Search for the cell housing the specified text and yield its [X, Y] center coordinate. 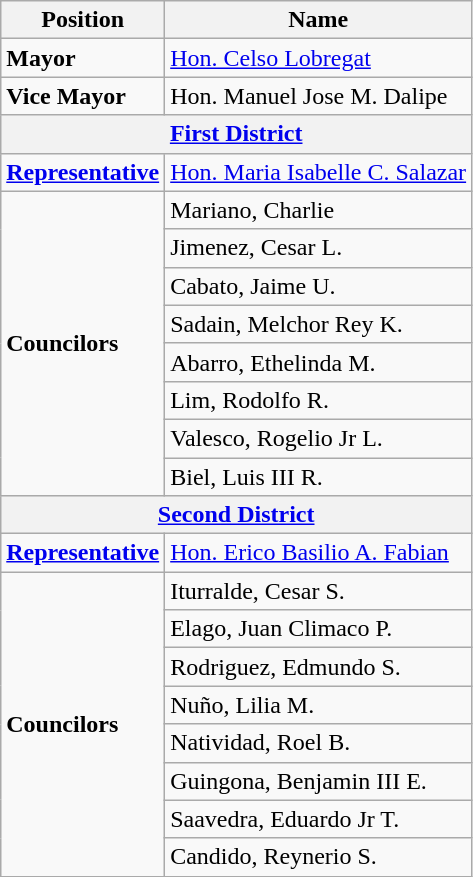
Abarro, Ethelinda M. [318, 362]
Guingona, Benjamin III E. [318, 781]
Nuño, Lilia M. [318, 705]
Hon. Maria Isabelle C. Salazar [318, 172]
Lim, Rodolfo R. [318, 400]
Rodriguez, Edmundo S. [318, 667]
Elago, Juan Climaco P. [318, 629]
Jimenez, Cesar L. [318, 248]
Candido, Reynerio S. [318, 857]
Position [83, 20]
Name [318, 20]
Vice Mayor [83, 96]
Mariano, Charlie [318, 210]
Second District [236, 515]
Saavedra, Eduardo Jr T. [318, 819]
Mayor [83, 58]
First District [236, 134]
Biel, Luis III R. [318, 477]
Hon. Celso Lobregat [318, 58]
Valesco, Rogelio Jr L. [318, 438]
Sadain, Melchor Rey K. [318, 324]
Hon. Erico Basilio A. Fabian [318, 553]
Hon. Manuel Jose M. Dalipe [318, 96]
Natividad, Roel B. [318, 743]
Cabato, Jaime U. [318, 286]
Iturralde, Cesar S. [318, 591]
